Output the (x, y) coordinate of the center of the cell containing the given text.  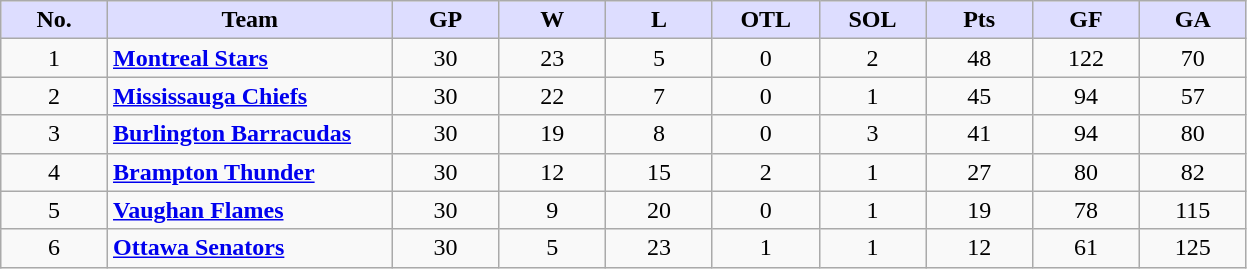
6 (54, 248)
Burlington Barracudas (250, 134)
45 (980, 96)
82 (1192, 172)
Team (250, 20)
GA (1192, 20)
7 (660, 96)
57 (1192, 96)
GF (1086, 20)
20 (660, 210)
GP (446, 20)
W (552, 20)
OTL (766, 20)
61 (1086, 248)
125 (1192, 248)
Ottawa Senators (250, 248)
22 (552, 96)
L (660, 20)
Montreal Stars (250, 58)
15 (660, 172)
4 (54, 172)
27 (980, 172)
9 (552, 210)
70 (1192, 58)
No. (54, 20)
8 (660, 134)
122 (1086, 58)
Brampton Thunder (250, 172)
Mississauga Chiefs (250, 96)
78 (1086, 210)
Pts (980, 20)
Vaughan Flames (250, 210)
48 (980, 58)
41 (980, 134)
115 (1192, 210)
SOL (872, 20)
